Scan for the cell matching the given text and deliver its (x, y) coordinate at center. 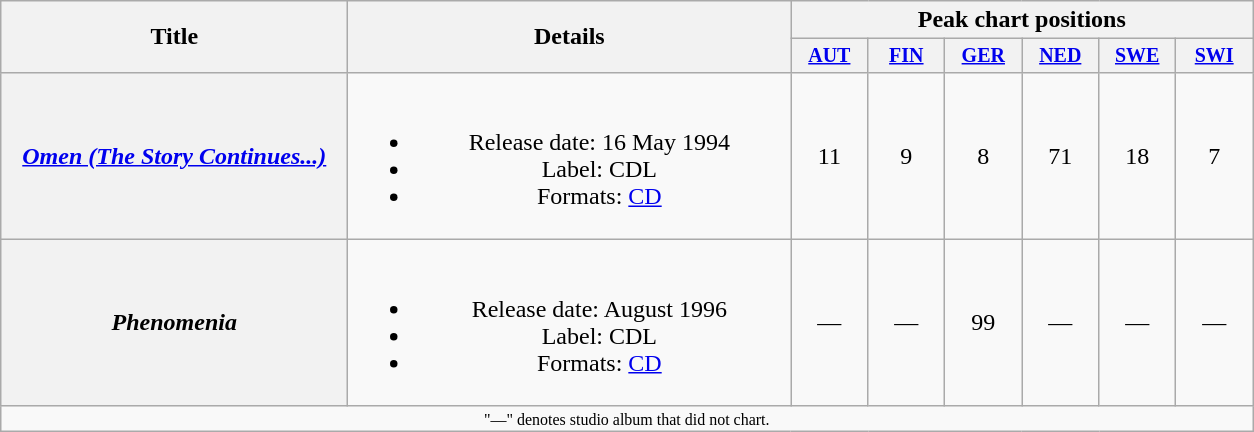
"—" denotes studio album that did not chart. (627, 418)
11 (830, 156)
71 (1060, 156)
SWE (1138, 56)
99 (984, 322)
18 (1138, 156)
9 (906, 156)
GER (984, 56)
Phenomenia (174, 322)
Release date: August 1996Label: CDLFormats: CD (570, 322)
8 (984, 156)
Details (570, 37)
7 (1214, 156)
Peak chart positions (1022, 20)
Title (174, 37)
NED (1060, 56)
FIN (906, 56)
SWI (1214, 56)
Omen (The Story Continues...) (174, 156)
Release date: 16 May 1994Label: CDLFormats: CD (570, 156)
AUT (830, 56)
